Find where the given text appears and provide that cell's center as [x, y] coordinate. 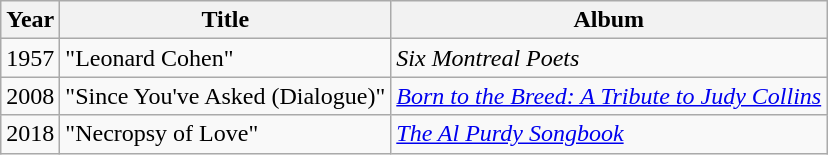
2018 [30, 134]
1957 [30, 58]
Title [226, 20]
Year [30, 20]
Born to the Breed: A Tribute to Judy Collins [609, 96]
2008 [30, 96]
Album [609, 20]
"Necropsy of Love" [226, 134]
Six Montreal Poets [609, 58]
"Since You've Asked (Dialogue)" [226, 96]
"Leonard Cohen" [226, 58]
The Al Purdy Songbook [609, 134]
